Return [x, y] of the center of cell containing provided text 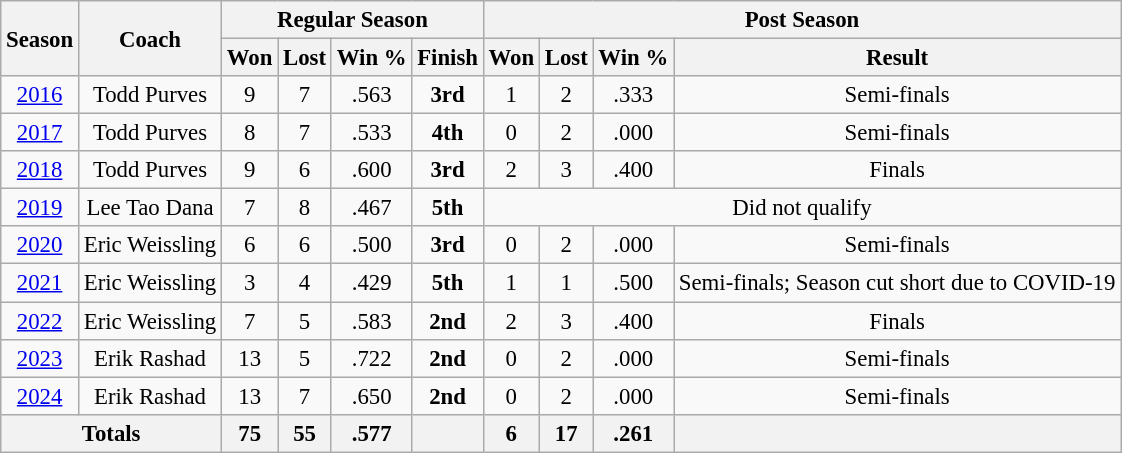
2021 [40, 283]
Did not qualify [802, 208]
.429 [371, 283]
2024 [40, 396]
2018 [40, 170]
Lee Tao Dana [150, 208]
Coach [150, 38]
Post Season [802, 20]
.577 [371, 433]
Season [40, 38]
55 [305, 433]
2022 [40, 321]
Totals [112, 433]
Regular Season [353, 20]
75 [250, 433]
.650 [371, 396]
.333 [633, 95]
2016 [40, 95]
17 [566, 433]
.600 [371, 170]
.261 [633, 433]
2023 [40, 358]
Semi-finals; Season cut short due to COVID-19 [898, 283]
.563 [371, 95]
4 [305, 283]
.533 [371, 133]
Result [898, 58]
4th [448, 133]
2019 [40, 208]
2017 [40, 133]
Finish [448, 58]
.722 [371, 358]
.467 [371, 208]
2020 [40, 245]
.583 [371, 321]
